Return the (x, y) coordinate for the center point of the cell that contains the specified text.  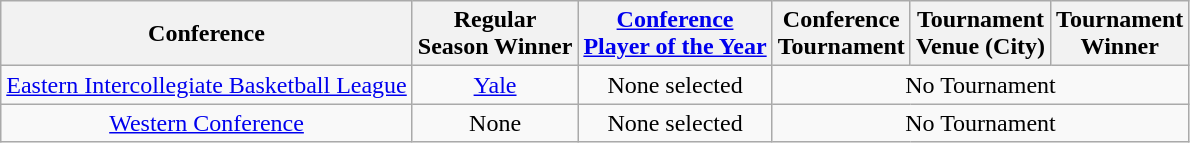
Conference Player of the Year (675, 34)
Conference (207, 34)
Tournament Venue (City) (980, 34)
Tournament Winner (1120, 34)
None (495, 123)
Conference Tournament (841, 34)
Eastern Intercollegiate Basketball League (207, 85)
Regular Season Winner (495, 34)
Western Conference (207, 123)
Yale (495, 85)
